Search for the cell housing the specified text and yield its (x, y) center coordinate. 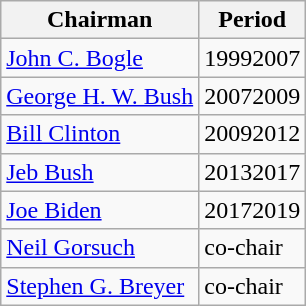
Bill Clinton (100, 134)
20132017 (252, 172)
George H. W. Bush (100, 96)
Joe Biden (100, 210)
John C. Bogle (100, 58)
Jeb Bush (100, 172)
19992007 (252, 58)
Neil Gorsuch (100, 248)
20092012 (252, 134)
Stephen G. Breyer (100, 286)
20172019 (252, 210)
Chairman (100, 20)
Period (252, 20)
20072009 (252, 96)
